Pinpoint the cell where the given text exists, returning its (X, Y) midpoint coordinate. 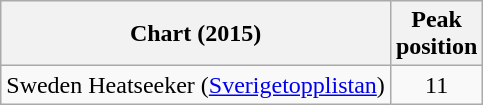
Peakposition (436, 34)
11 (436, 85)
Sweden Heatseeker (Sverigetopplistan) (196, 85)
Chart (2015) (196, 34)
